Output the (x, y) coordinate of the center of the cell containing the given text.  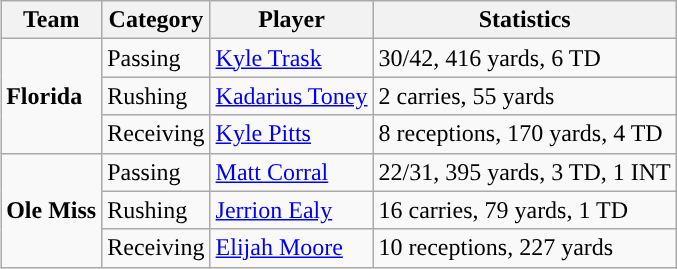
Kyle Pitts (292, 134)
16 carries, 79 yards, 1 TD (524, 210)
Player (292, 20)
Category (156, 20)
Ole Miss (52, 210)
30/42, 416 yards, 6 TD (524, 58)
Matt Corral (292, 172)
Team (52, 20)
Elijah Moore (292, 248)
8 receptions, 170 yards, 4 TD (524, 134)
Jerrion Ealy (292, 210)
Statistics (524, 20)
Kadarius Toney (292, 96)
Kyle Trask (292, 58)
Florida (52, 96)
2 carries, 55 yards (524, 96)
10 receptions, 227 yards (524, 248)
22/31, 395 yards, 3 TD, 1 INT (524, 172)
